From the cell containing the given text, extract its center point as (X, Y) coordinate. 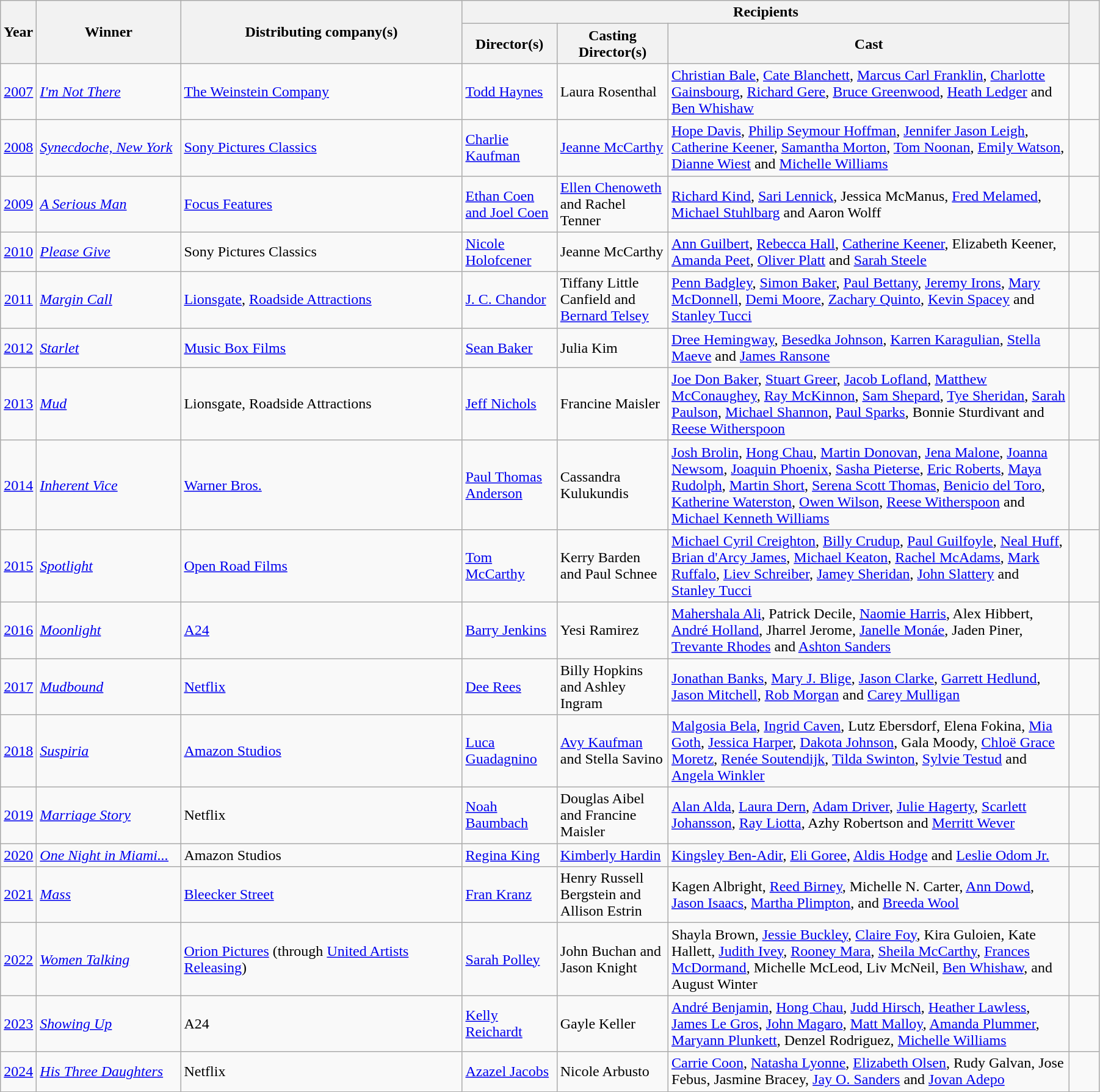
Gayle Keller (612, 1024)
Todd Haynes (509, 92)
Year (18, 32)
2009 (18, 204)
Henry Russell Bergstein and Allison Estrin (612, 895)
2020 (18, 855)
2021 (18, 895)
Francine Maisler (612, 404)
Kimberly Hardin (612, 855)
Luca Guadagnino (509, 751)
Christian Bale, Cate Blanchett, Marcus Carl Franklin, Charlotte Gainsbourg, Richard Gere, Bruce Greenwood, Heath Ledger and Ben Whishaw (869, 92)
Recipients (765, 12)
Please Give (109, 251)
Kerry Barden and Paul Schnee (612, 565)
Laura Rosenthal (612, 92)
J. C. Chandor (509, 300)
Nicole Arbusto (612, 1072)
Julia Kim (612, 348)
One Night in Miami... (109, 855)
Ethan Coen and Joel Coen (509, 204)
Margin Call (109, 300)
Yesi Ramirez (612, 630)
2013 (18, 404)
Charlie Kaufman (509, 148)
Showing Up (109, 1024)
Alan Alda, Laura Dern, Adam Driver, Julie Hagerty, Scarlett Johansson, Ray Liotta, Azhy Robertson and Merritt Wever (869, 815)
Open Road Films (321, 565)
Sarah Polley (509, 960)
Tiffany Little Canfield and Bernard Telsey (612, 300)
Barry Jenkins (509, 630)
Penn Badgley, Simon Baker, Paul Bettany, Jeremy Irons, Mary McDonnell, Demi Moore, Zachary Quinto, Kevin Spacey and Stanley Tucci (869, 300)
Jeff Nichols (509, 404)
Douglas Aibel and Francine Maisler (612, 815)
Ann Guilbert, Rebecca Hall, Catherine Keener, Elizabeth Keener, Amanda Peet, Oliver Platt and Sarah Steele (869, 251)
Music Box Films (321, 348)
Marriage Story (109, 815)
Noah Baumbach (509, 815)
Mudbound (109, 686)
Cassandra Kulukundis (612, 485)
2007 (18, 92)
2010 (18, 251)
Warner Bros. (321, 485)
Distributing company(s) (321, 32)
Casting Director(s) (612, 44)
John Buchan and Jason Knight (612, 960)
2014 (18, 485)
Director(s) (509, 44)
Ellen Chenoweth and Rachel Tenner (612, 204)
2024 (18, 1072)
Carrie Coon, Natasha Lyonne, Elizabeth Olsen, Rudy Galvan, Jose Febus, Jasmine Bracey, Jay O. Sanders and Jovan Adepo (869, 1072)
Richard Kind, Sari Lennick, Jessica McManus, Fred Melamed, Michael Stuhlbarg and Aaron Wolff (869, 204)
2012 (18, 348)
2018 (18, 751)
Regina King (509, 855)
Kelly Reichardt (509, 1024)
Orion Pictures (through United Artists Releasing) (321, 960)
Jonathan Banks, Mary J. Blige, Jason Clarke, Garrett Hedlund, Jason Mitchell, Rob Morgan and Carey Mulligan (869, 686)
Moonlight (109, 630)
Focus Features (321, 204)
A Serious Man (109, 204)
Azazel Jacobs (509, 1072)
Spotlight (109, 565)
Starlet (109, 348)
Synecdoche, New York (109, 148)
Bleecker Street (321, 895)
Billy Hopkins and Ashley Ingram (612, 686)
Mud (109, 404)
2023 (18, 1024)
Cast (869, 44)
2011 (18, 300)
2022 (18, 960)
His Three Daughters (109, 1072)
Women Talking (109, 960)
Winner (109, 32)
The Weinstein Company (321, 92)
I'm Not There (109, 92)
Inherent Vice (109, 485)
2016 (18, 630)
Tom McCarthy (509, 565)
Paul Thomas Anderson (509, 485)
Suspiria (109, 751)
2015 (18, 565)
2017 (18, 686)
Dree Hemingway, Besedka Johnson, Karren Karagulian, Stella Maeve and James Ransone (869, 348)
2008 (18, 148)
Kingsley Ben-Adir, Eli Goree, Aldis Hodge and Leslie Odom Jr. (869, 855)
Fran Kranz (509, 895)
Mass (109, 895)
Kagen Albright, Reed Birney, Michelle N. Carter, Ann Dowd, Jason Isaacs, Martha Plimpton, and Breeda Wool (869, 895)
Sean Baker (509, 348)
Nicole Holofcener (509, 251)
2019 (18, 815)
Avy Kaufman and Stella Savino (612, 751)
Dee Rees (509, 686)
